For the text-containing cell, return its midpoint in [x, y] coordinate format. 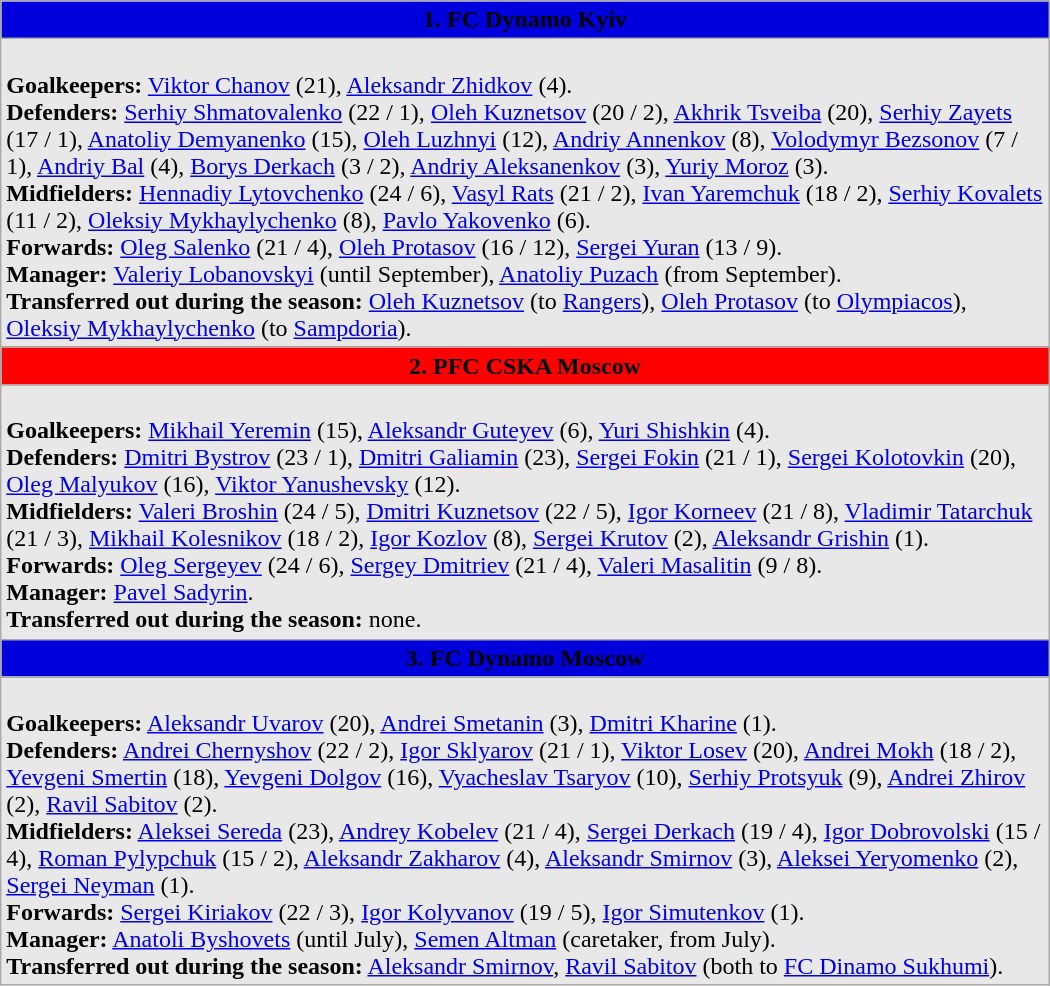
2. PFC CSKA Moscow [525, 366]
1. FC Dynamo Kyiv [525, 20]
3. FC Dynamo Moscow [525, 658]
